From the cell containing the given text, extract its center point as [X, Y] coordinate. 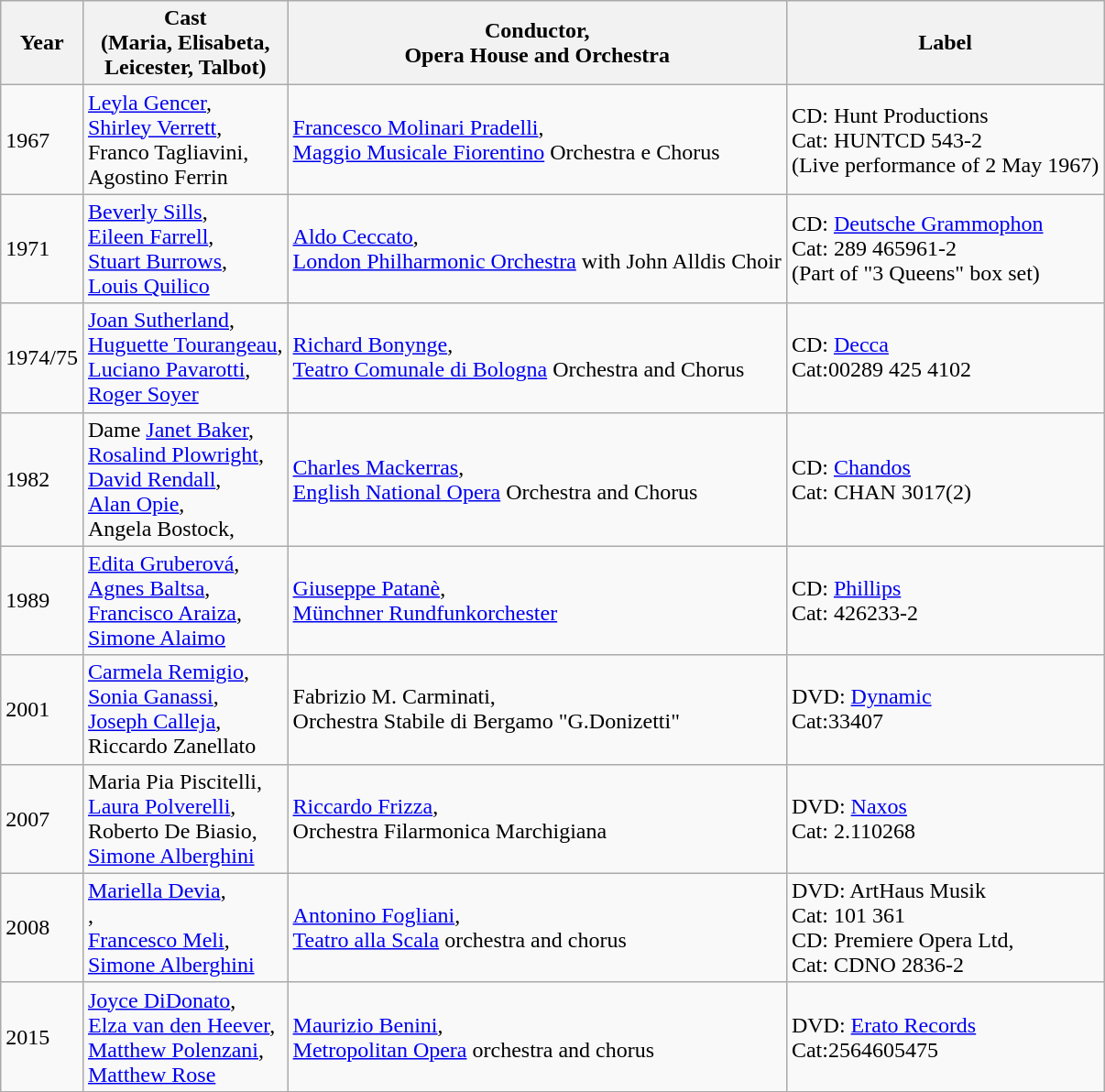
Maria Pia Piscitelli,Laura Polverelli,Roberto De Biasio,Simone Alberghini [185, 819]
Richard Bonynge,Teatro Comunale di Bologna Orchestra and Chorus [537, 357]
Riccardo Frizza,Orchestra Filarmonica Marchigiana [537, 819]
Edita Gruberová,Agnes Baltsa,Francisco Araiza,Simone Alaimo [185, 601]
Mariella Devia,,Francesco Meli,Simone Alberghini [185, 927]
DVD: DynamicCat:33407 [945, 709]
2015 [42, 1037]
Francesco Molinari Pradelli,Maggio Musicale Fiorentino Orchestra e Chorus [537, 139]
Dame Janet Baker,Rosalind Plowright,David Rendall,Alan Opie, Angela Bostock, [185, 479]
Beverly Sills,Eileen Farrell,Stuart Burrows,Louis Quilico [185, 249]
Fabrizio M. Carminati,Orchestra Stabile di Bergamo "G.Donizetti" [537, 709]
1982 [42, 479]
Carmela Remigio,Sonia Ganassi,Joseph Calleja,Riccardo Zanellato [185, 709]
CD: ChandosCat: CHAN 3017(2) [945, 479]
Label [945, 43]
CD: PhillipsCat: 426233-2 [945, 601]
2007 [42, 819]
Charles Mackerras,English National Opera Orchestra and Chorus [537, 479]
Antonino Fogliani,Teatro alla Scala orchestra and chorus [537, 927]
CD: DeccaCat:00289 425 4102 [945, 357]
CD: Hunt ProductionsCat: HUNTCD 543-2(Live performance of 2 May 1967) [945, 139]
DVD: ArtHaus MusikCat: 101 361CD: Premiere Opera Ltd,Cat: CDNO 2836-2 [945, 927]
CD: Deutsche GrammophonCat: 289 465961-2(Part of "3 Queens" box set) [945, 249]
Joan Sutherland,Huguette Tourangeau,Luciano Pavarotti,Roger Soyer [185, 357]
Joyce DiDonato,Elza van den Heever,Matthew Polenzani,Matthew Rose [185, 1037]
Year [42, 43]
Giuseppe Patanè,Münchner Rundfunkorchester [537, 601]
Cast(Maria, Elisabeta,Leicester, Talbot) [185, 43]
2008 [42, 927]
Aldo Ceccato,London Philharmonic Orchestra with John Alldis Choir [537, 249]
1989 [42, 601]
Leyla Gencer,Shirley Verrett,Franco Tagliavini,Agostino Ferrin [185, 139]
2001 [42, 709]
DVD: NaxosCat: 2.110268 [945, 819]
Conductor,Opera House and Orchestra [537, 43]
1971 [42, 249]
Maurizio Benini,Metropolitan Opera orchestra and chorus [537, 1037]
1974/75 [42, 357]
DVD: Erato RecordsCat:2564605475 [945, 1037]
1967 [42, 139]
